Search for the cell housing the specified text and yield its (x, y) center coordinate. 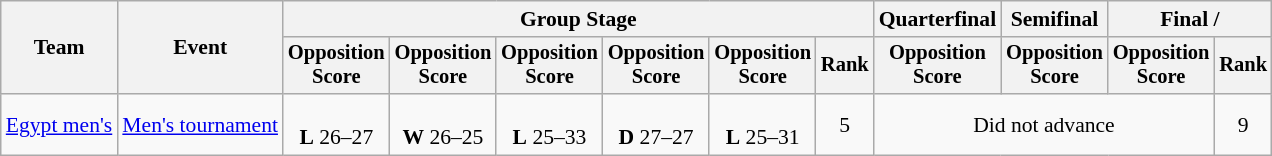
L 25–31 (762, 124)
D 27–27 (656, 124)
Semifinal (1054, 19)
Group Stage (578, 19)
Final / (1190, 19)
Quarterfinal (938, 19)
5 (845, 124)
9 (1243, 124)
L 25–33 (550, 124)
Event (200, 48)
Did not advance (1044, 124)
Egypt men's (60, 124)
Men's tournament (200, 124)
Team (60, 48)
L 26–27 (336, 124)
W 26–25 (444, 124)
